For the text-containing cell, return its midpoint in [x, y] coordinate format. 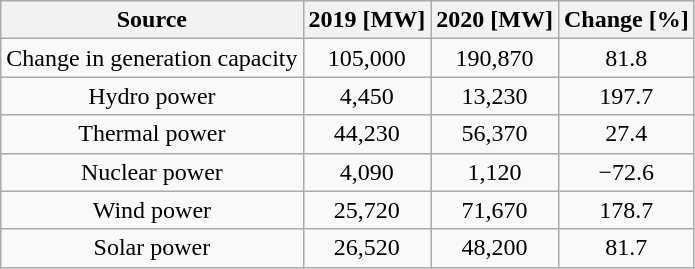
27.4 [626, 134]
190,870 [495, 58]
Nuclear power [152, 172]
Change in generation capacity [152, 58]
81.7 [626, 248]
13,230 [495, 96]
44,230 [367, 134]
2020 [MW] [495, 20]
81.8 [626, 58]
Wind power [152, 210]
105,000 [367, 58]
48,200 [495, 248]
178.7 [626, 210]
56,370 [495, 134]
2019 [MW] [367, 20]
−72.6 [626, 172]
197.7 [626, 96]
Solar power [152, 248]
4,450 [367, 96]
Change [%] [626, 20]
Thermal power [152, 134]
25,720 [367, 210]
26,520 [367, 248]
71,670 [495, 210]
Hydro power [152, 96]
Source [152, 20]
4,090 [367, 172]
1,120 [495, 172]
